Find where the given text appears and provide that cell's center as [X, Y] coordinate. 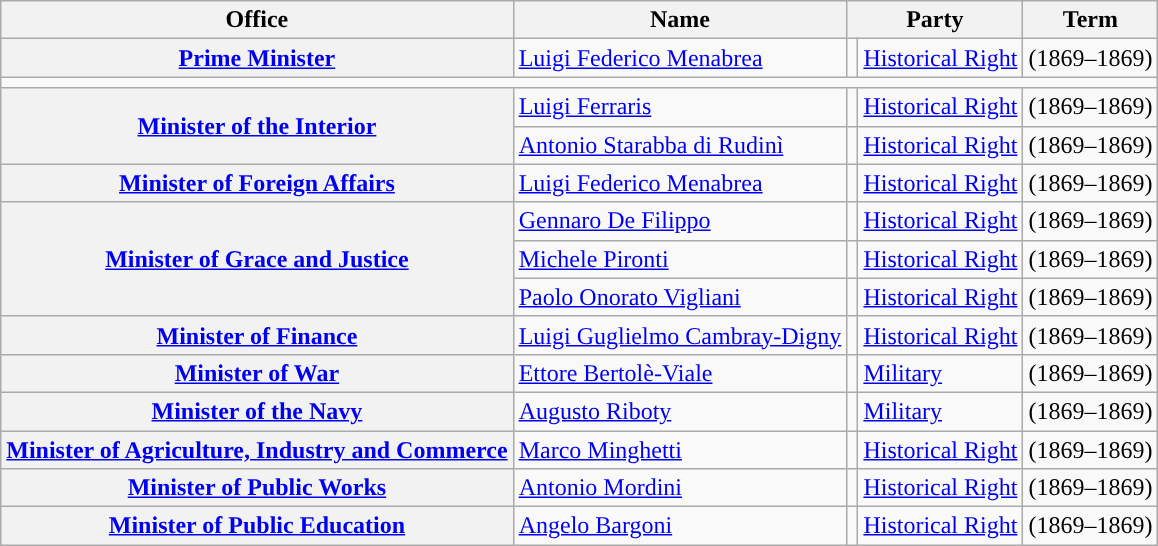
Antonio Starabba di Rudinì [680, 145]
Ettore Bertolè-Viale [680, 373]
Office [257, 20]
Minister of Public Education [257, 526]
Antonio Mordini [680, 488]
Gennaro De Filippo [680, 221]
Party [935, 20]
Minister of Foreign Affairs [257, 183]
Minister of Agriculture, Industry and Commerce [257, 449]
Term [1090, 20]
Minister of Finance [257, 335]
Prime Minister [257, 58]
Michele Pironti [680, 259]
Luigi Ferraris [680, 107]
Luigi Guglielmo Cambray-Digny [680, 335]
Name [680, 20]
Marco Minghetti [680, 449]
Minister of the Interior [257, 126]
Minister of the Navy [257, 411]
Minister of Grace and Justice [257, 259]
Minister of War [257, 373]
Paolo Onorato Vigliani [680, 297]
Augusto Riboty [680, 411]
Minister of Public Works [257, 488]
Angelo Bargoni [680, 526]
